Capture the cell that displays the provided text and extract its [X, Y] central coordinate. 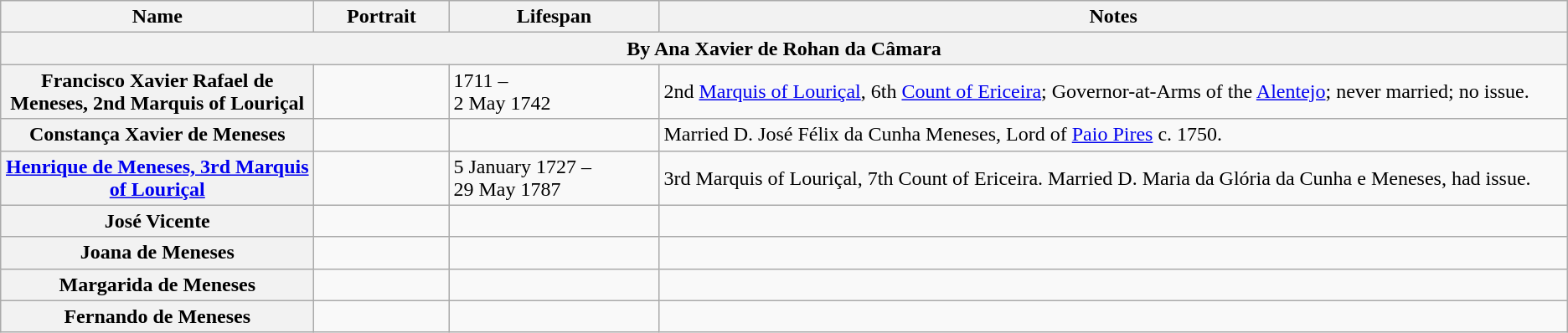
José Vicente [157, 221]
Married D. José Félix da Cunha Meneses, Lord of Paio Pires c. 1750. [1113, 135]
Notes [1113, 17]
2nd Marquis of Louriçal, 6th Count of Ericeira; Governor-at-Arms of the Alentejo; never married; no issue. [1113, 92]
By Ana Xavier de Rohan da Câmara [784, 49]
Name [157, 17]
Lifespan [554, 17]
Francisco Xavier Rafael de Meneses, 2nd Marquis of Louriçal [157, 92]
Fernando de Meneses [157, 316]
Portrait [382, 17]
Constança Xavier de Meneses [157, 135]
Margarida de Meneses [157, 284]
Joana de Meneses [157, 253]
Henrique de Meneses, 3rd Marquis of Louriçal [157, 177]
5 January 1727 – 29 May 1787 [554, 177]
1711 – 2 May 1742 [554, 92]
3rd Marquis of Louriçal, 7th Count of Ericeira. Married D. Maria da Glória da Cunha e Meneses, had issue. [1113, 177]
